Find where the given text appears and provide that cell's center as [X, Y] coordinate. 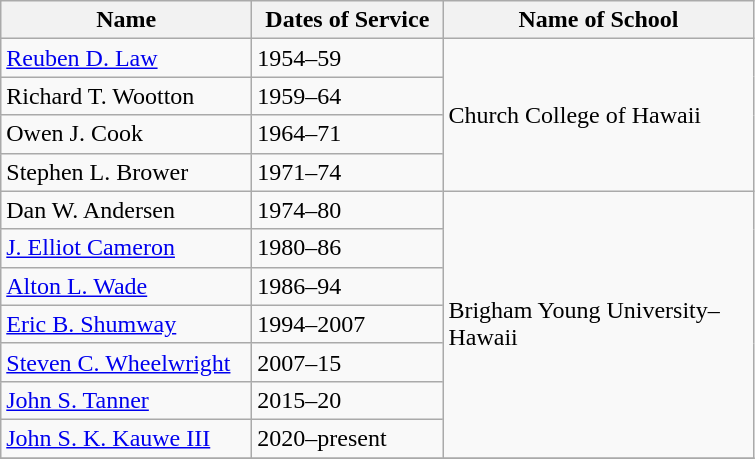
Brigham Young University–Hawaii [598, 324]
Name of School [598, 20]
2015–20 [348, 400]
Name [126, 20]
2020–present [348, 438]
1964–71 [348, 134]
1986–94 [348, 286]
1974–80 [348, 210]
Stephen L. Brower [126, 172]
Eric B. Shumway [126, 324]
John S. K. Kauwe III [126, 438]
1980–86 [348, 248]
1994–2007 [348, 324]
1954–59 [348, 58]
Owen J. Cook [126, 134]
1971–74 [348, 172]
2007–15 [348, 362]
Alton L. Wade [126, 286]
John S. Tanner [126, 400]
Church College of Hawaii [598, 115]
Richard T. Wootton [126, 96]
Dan W. Andersen [126, 210]
1959–64 [348, 96]
Steven C. Wheelwright [126, 362]
Dates of Service [348, 20]
Reuben D. Law [126, 58]
J. Elliot Cameron [126, 248]
